Search for the cell housing the specified text and yield its (x, y) center coordinate. 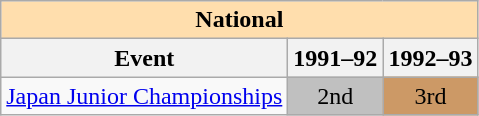
National (240, 20)
Japan Junior Championships (144, 96)
1992–93 (430, 58)
2nd (336, 96)
1991–92 (336, 58)
3rd (430, 96)
Event (144, 58)
